Search for the cell housing the specified text and yield its (X, Y) center coordinate. 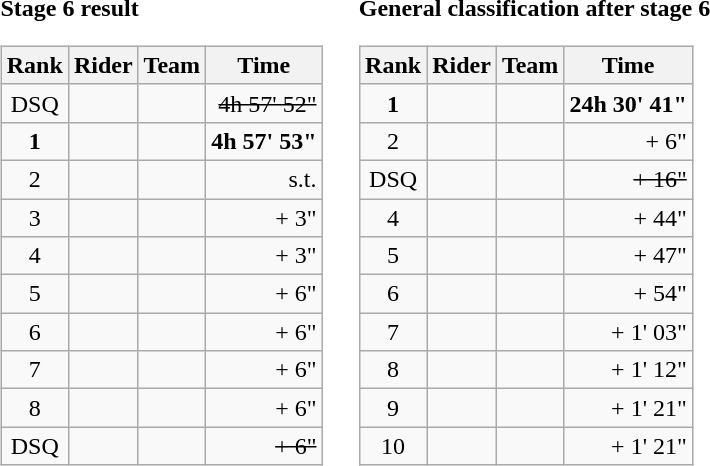
+ 47" (628, 256)
4h 57' 53" (264, 141)
+ 44" (628, 217)
10 (394, 446)
4h 57' 52" (264, 103)
3 (34, 217)
+ 54" (628, 294)
24h 30' 41" (628, 103)
9 (394, 408)
s.t. (264, 179)
+ 16" (628, 179)
+ 1' 03" (628, 332)
+ 1' 12" (628, 370)
